Output the [X, Y] coordinate of the center of the cell containing the given text.  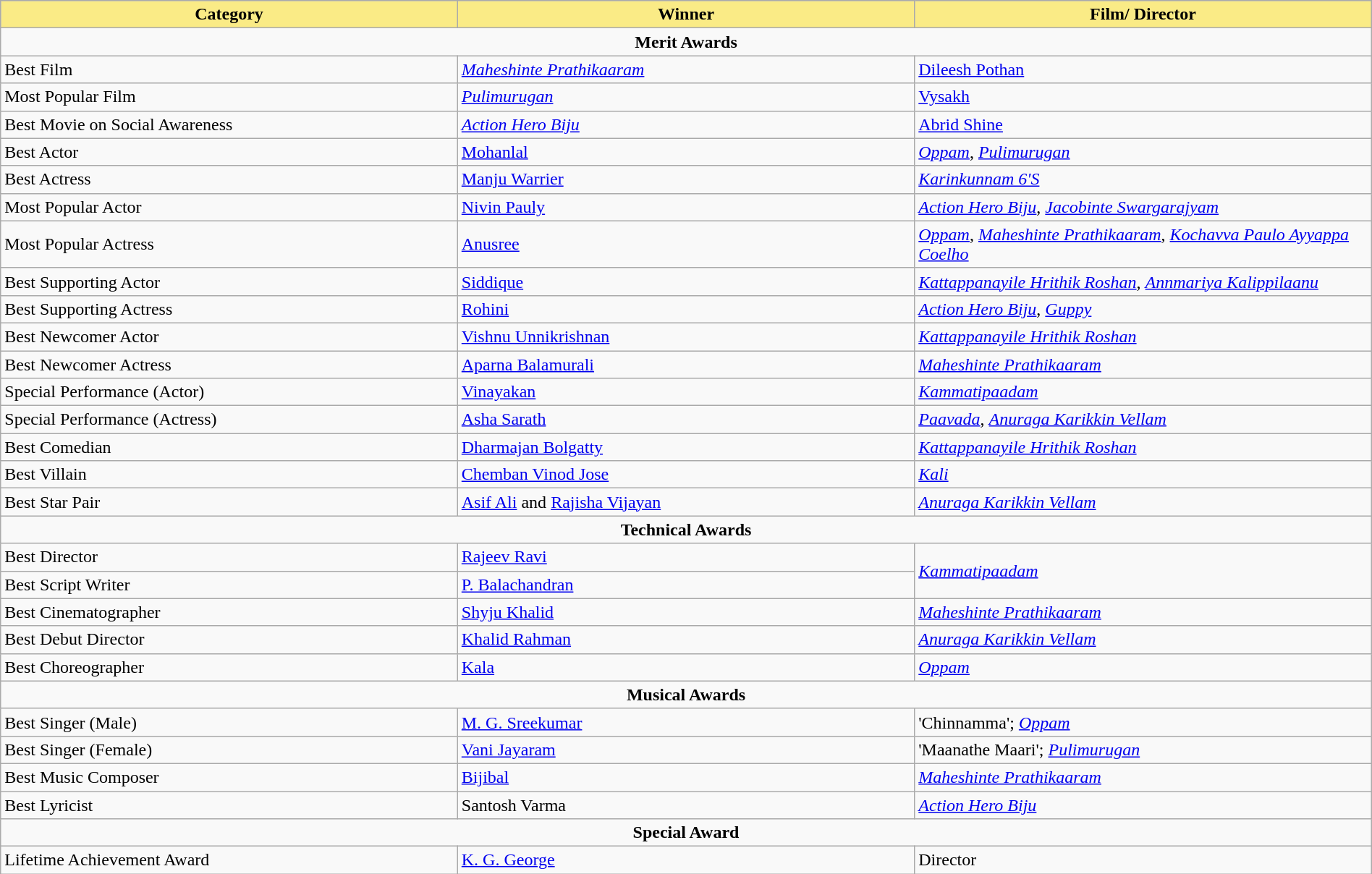
Kattappanayile Hrithik Roshan, Annmariya Kalippilaanu [1143, 281]
Special Performance (Actress) [229, 420]
Most Popular Actress [229, 245]
Vinayakan [686, 392]
Best Supporting Actress [229, 309]
Winner [686, 14]
Best Singer (Female) [229, 750]
Nivin Pauly [686, 207]
Shyju Khalid [686, 612]
Best Villain [229, 475]
Merit Awards [686, 42]
Bijibal [686, 777]
Kala [686, 667]
Aparna Balamurali [686, 364]
Film/ Director [1143, 14]
Best Singer (Male) [229, 722]
Oppam, Pulimurugan [1143, 152]
Dileesh Pothan [1143, 69]
Pulimurugan [686, 97]
Action Hero Biju, Guppy [1143, 309]
Best Comedian [229, 447]
Most Popular Actor [229, 207]
Asif Ali and Rajisha Vijayan [686, 502]
Best Actress [229, 179]
Best Script Writer [229, 585]
Paavada, Anuraga Karikkin Vellam [1143, 420]
Best Debut Director [229, 640]
Best Star Pair [229, 502]
Santosh Varma [686, 805]
Best Movie on Social Awareness [229, 124]
Most Popular Film [229, 97]
P. Balachandran [686, 585]
Mohanlal [686, 152]
Best Director [229, 557]
Special Award [686, 833]
Rohini [686, 309]
Kali [1143, 475]
Best Music Composer [229, 777]
Khalid Rahman [686, 640]
Oppam, Maheshinte Prathikaaram, Kochavva Paulo Ayyappa Coelho [1143, 245]
Abrid Shine [1143, 124]
Best Film [229, 69]
Karinkunnam 6'S [1143, 179]
Best Actor [229, 152]
'Maanathe Maari'; Pulimurugan [1143, 750]
Vysakh [1143, 97]
Vishnu Unnikrishnan [686, 336]
Best Lyricist [229, 805]
Action Hero Biju, Jacobinte Swargarajyam [1143, 207]
Siddique [686, 281]
Lifetime Achievement Award [229, 860]
M. G. Sreekumar [686, 722]
Best Choreographer [229, 667]
Best Supporting Actor [229, 281]
Chemban Vinod Jose [686, 475]
Musical Awards [686, 695]
Anusree [686, 245]
Best Newcomer Actress [229, 364]
'Chinnamma'; Oppam [1143, 722]
Manju Warrier [686, 179]
Best Newcomer Actor [229, 336]
Vani Jayaram [686, 750]
K. G. George [686, 860]
Director [1143, 860]
Technical Awards [686, 530]
Oppam [1143, 667]
Best Cinematographer [229, 612]
Asha Sarath [686, 420]
Special Performance (Actor) [229, 392]
Dharmajan Bolgatty [686, 447]
Rajeev Ravi [686, 557]
Category [229, 14]
